Pinpoint the cell where the given text exists, returning its [x, y] midpoint coordinate. 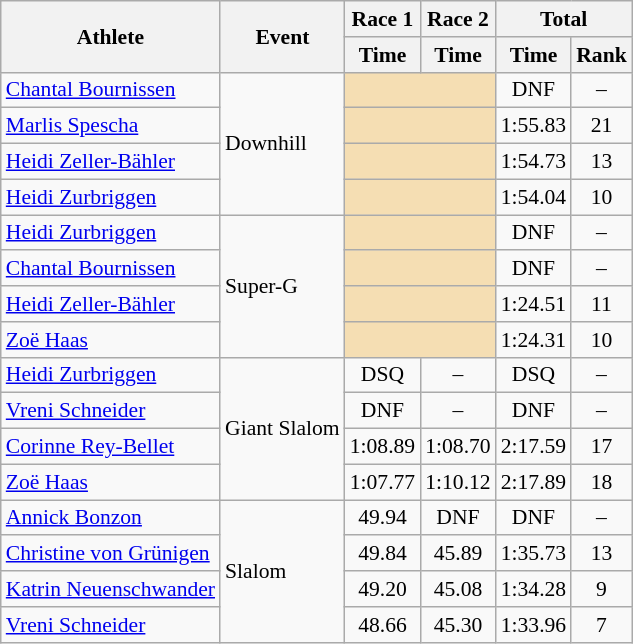
1:10.12 [458, 482]
Downhill [282, 143]
1:55.83 [534, 126]
18 [602, 482]
Annick Bonzon [110, 518]
49.20 [382, 589]
48.66 [382, 625]
1:08.89 [382, 447]
1:54.04 [534, 197]
45.30 [458, 625]
1:35.73 [534, 554]
2:17.59 [534, 447]
Athlete [110, 36]
17 [602, 447]
49.94 [382, 518]
21 [602, 126]
Total [564, 19]
1:07.77 [382, 482]
11 [602, 304]
Giant Slalom [282, 428]
Slalom [282, 571]
Katrin Neuenschwander [110, 589]
7 [602, 625]
Marlis Spescha [110, 126]
1:24.31 [534, 340]
Christine von Grünigen [110, 554]
45.08 [458, 589]
Rank [602, 55]
1:34.28 [534, 589]
1:08.70 [458, 447]
Event [282, 36]
2:17.89 [534, 482]
49.84 [382, 554]
1:24.51 [534, 304]
9 [602, 589]
1:33.96 [534, 625]
Corinne Rey-Bellet [110, 447]
Race 1 [382, 19]
Race 2 [458, 19]
45.89 [458, 554]
1:54.73 [534, 162]
Super-G [282, 286]
